Locate the cell with the specified text and output its [X, Y] center coordinate. 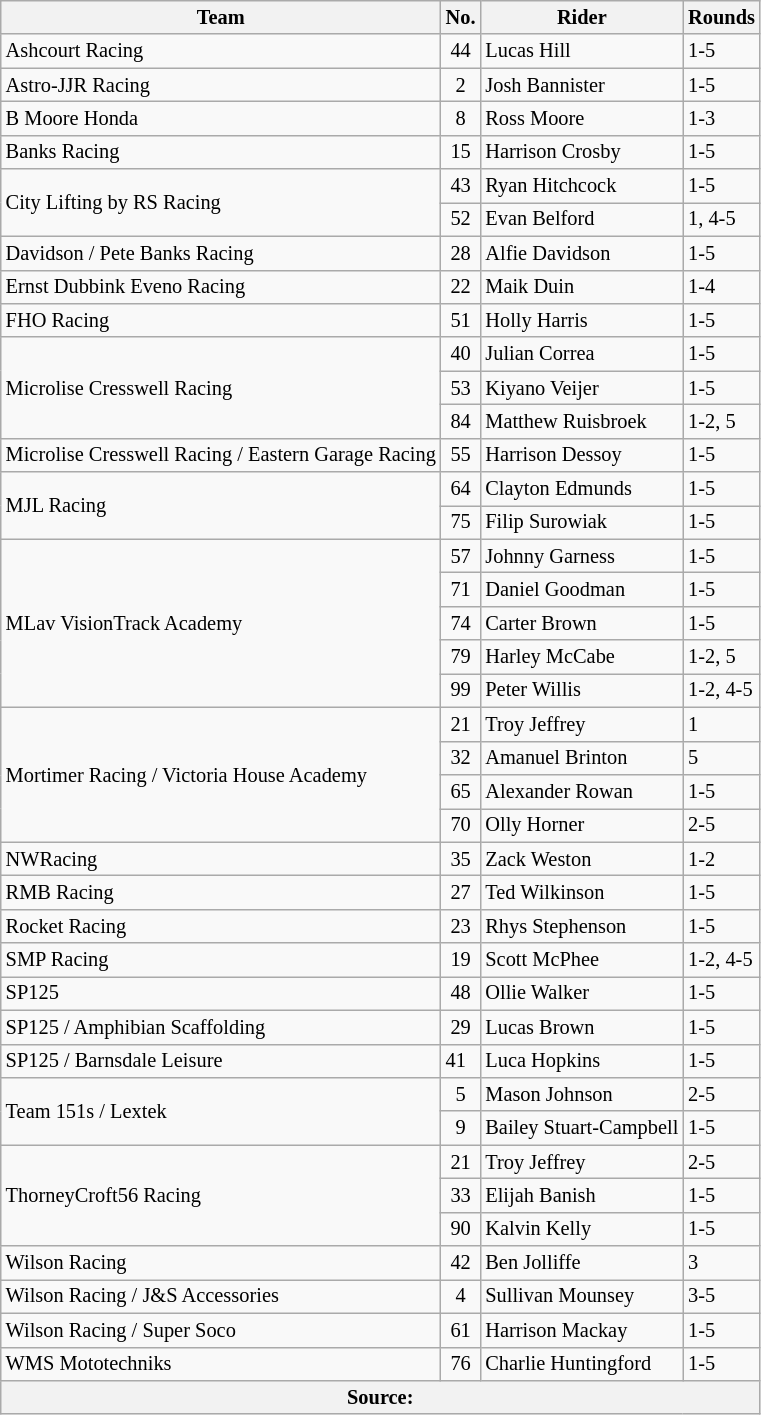
1-2 [722, 859]
43 [461, 186]
44 [461, 51]
33 [461, 1195]
Ernst Dubbink Eveno Racing [221, 287]
Charlie Huntingford [582, 1364]
Kalvin Kelly [582, 1229]
Source: [380, 1397]
No. [461, 17]
MLav VisionTrack Academy [221, 623]
NWRacing [221, 859]
Bailey Stuart-Campbell [582, 1128]
52 [461, 219]
Davidson / Pete Banks Racing [221, 253]
Microlise Cresswell Racing [221, 388]
Harrison Dessoy [582, 455]
99 [461, 690]
Ollie Walker [582, 993]
Rider [582, 17]
Holly Harris [582, 320]
RMB Racing [221, 892]
Scott McPhee [582, 960]
2 [461, 85]
SP125 / Barnsdale Leisure [221, 1061]
B Moore Honda [221, 118]
27 [461, 892]
Kiyano Veijer [582, 388]
3-5 [722, 1296]
Matthew Ruisbroek [582, 421]
42 [461, 1263]
23 [461, 926]
Luca Hopkins [582, 1061]
22 [461, 287]
City Lifting by RS Racing [221, 202]
40 [461, 354]
MJL Racing [221, 506]
Wilson Racing [221, 1263]
1-3 [722, 118]
9 [461, 1128]
15 [461, 152]
Alexander Rowan [582, 791]
Peter Willis [582, 690]
51 [461, 320]
Olly Horner [582, 825]
64 [461, 489]
55 [461, 455]
SMP Racing [221, 960]
35 [461, 859]
Rocket Racing [221, 926]
29 [461, 1027]
4 [461, 1296]
79 [461, 657]
Harrison Crosby [582, 152]
1, 4-5 [722, 219]
53 [461, 388]
Team [221, 17]
Amanuel Brinton [582, 758]
Alfie Davidson [582, 253]
8 [461, 118]
WMS Mototechniks [221, 1364]
Lucas Brown [582, 1027]
Sullivan Mounsey [582, 1296]
Carter Brown [582, 623]
Harley McCabe [582, 657]
3 [722, 1263]
Daniel Goodman [582, 589]
Evan Belford [582, 219]
Elijah Banish [582, 1195]
Lucas Hill [582, 51]
19 [461, 960]
Wilson Racing / J&S Accessories [221, 1296]
Mason Johnson [582, 1094]
SP125 [221, 993]
1 [722, 724]
Ben Jolliffe [582, 1263]
FHO Racing [221, 320]
75 [461, 522]
Ashcourt Racing [221, 51]
71 [461, 589]
Julian Correa [582, 354]
Astro-JJR Racing [221, 85]
84 [461, 421]
61 [461, 1330]
Wilson Racing / Super Soco [221, 1330]
Josh Bannister [582, 85]
90 [461, 1229]
Zack Weston [582, 859]
Ryan Hitchcock [582, 186]
Rhys Stephenson [582, 926]
Team 151s / Lextek [221, 1110]
Maik Duin [582, 287]
1-4 [722, 287]
41 [461, 1061]
Harrison Mackay [582, 1330]
Johnny Garness [582, 556]
28 [461, 253]
70 [461, 825]
Banks Racing [221, 152]
76 [461, 1364]
Mortimer Racing / Victoria House Academy [221, 774]
Ted Wilkinson [582, 892]
Clayton Edmunds [582, 489]
74 [461, 623]
57 [461, 556]
48 [461, 993]
Ross Moore [582, 118]
Rounds [722, 17]
65 [461, 791]
SP125 / Amphibian Scaffolding [221, 1027]
Filip Surowiak [582, 522]
ThorneyCroft56 Racing [221, 1196]
32 [461, 758]
Microlise Cresswell Racing / Eastern Garage Racing [221, 455]
